For the text-containing cell, return its midpoint in (X, Y) coordinate format. 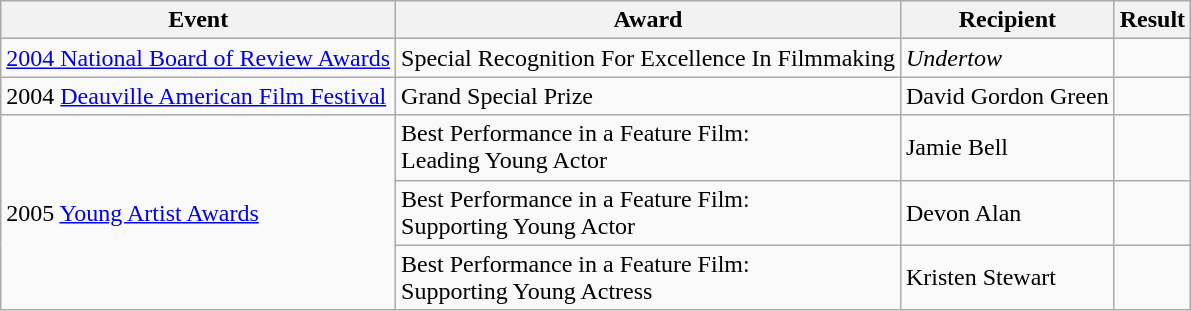
Best Performance in a Feature Film: Leading Young Actor (648, 148)
Undertow (1007, 58)
David Gordon Green (1007, 96)
Best Performance in a Feature Film: Supporting Young Actor (648, 212)
Best Performance in a Feature Film: Supporting Young Actress (648, 278)
Special Recognition For Excellence In Filmmaking (648, 58)
Jamie Bell (1007, 148)
2005 Young Artist Awards (198, 212)
Award (648, 20)
2004 National Board of Review Awards (198, 58)
Recipient (1007, 20)
Devon Alan (1007, 212)
Grand Special Prize (648, 96)
2004 Deauville American Film Festival (198, 96)
Event (198, 20)
Result (1152, 20)
Kristen Stewart (1007, 278)
